Locate the cell with the specified text and output its (x, y) center coordinate. 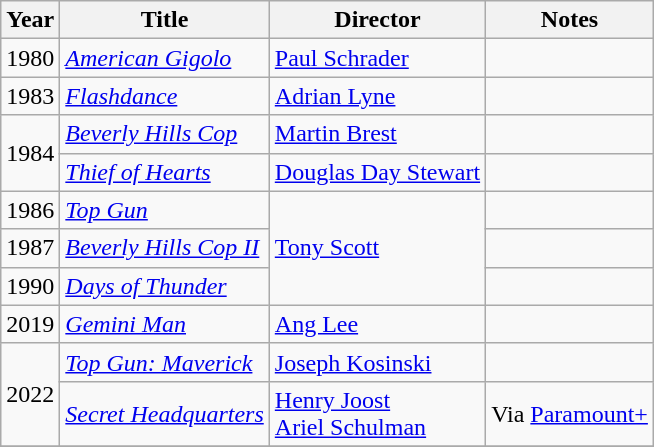
Flashdance (164, 96)
Henry JoostAriel Schulman (377, 414)
Notes (570, 20)
Secret Headquarters (164, 414)
Ang Lee (377, 324)
Top Gun (164, 210)
Joseph Kosinski (377, 362)
1980 (30, 58)
Beverly Hills Cop (164, 134)
Beverly Hills Cop II (164, 248)
Days of Thunder (164, 286)
Gemini Man (164, 324)
Adrian Lyne (377, 96)
Title (164, 20)
1983 (30, 96)
Thief of Hearts (164, 172)
Douglas Day Stewart (377, 172)
1990 (30, 286)
Paul Schrader (377, 58)
1987 (30, 248)
Top Gun: Maverick (164, 362)
Director (377, 20)
Tony Scott (377, 248)
Year (30, 20)
Martin Brest (377, 134)
Via Paramount+ (570, 414)
1984 (30, 153)
American Gigolo (164, 58)
2022 (30, 394)
2019 (30, 324)
1986 (30, 210)
